Detect which cell encompasses the target text, then output its (x, y) center coordinate. 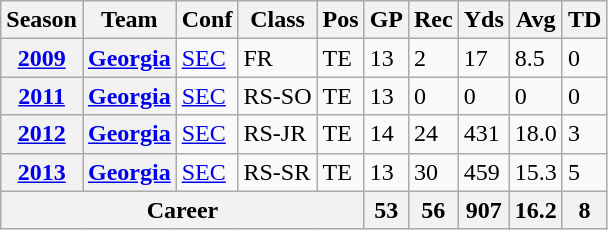
5 (584, 172)
17 (484, 58)
2009 (42, 58)
Avg (536, 20)
Career (182, 210)
18.0 (536, 134)
30 (433, 172)
RS-SO (278, 96)
GP (386, 20)
3 (584, 134)
2011 (42, 96)
8 (584, 210)
RS-JR (278, 134)
Season (42, 20)
907 (484, 210)
2013 (42, 172)
459 (484, 172)
14 (386, 134)
FR (278, 58)
Yds (484, 20)
2 (433, 58)
16.2 (536, 210)
Conf (207, 20)
Pos (340, 20)
Team (129, 20)
TD (584, 20)
431 (484, 134)
2012 (42, 134)
8.5 (536, 58)
Class (278, 20)
56 (433, 210)
24 (433, 134)
15.3 (536, 172)
53 (386, 210)
Rec (433, 20)
RS-SR (278, 172)
